Locate the cell with the specified text and output its (x, y) center coordinate. 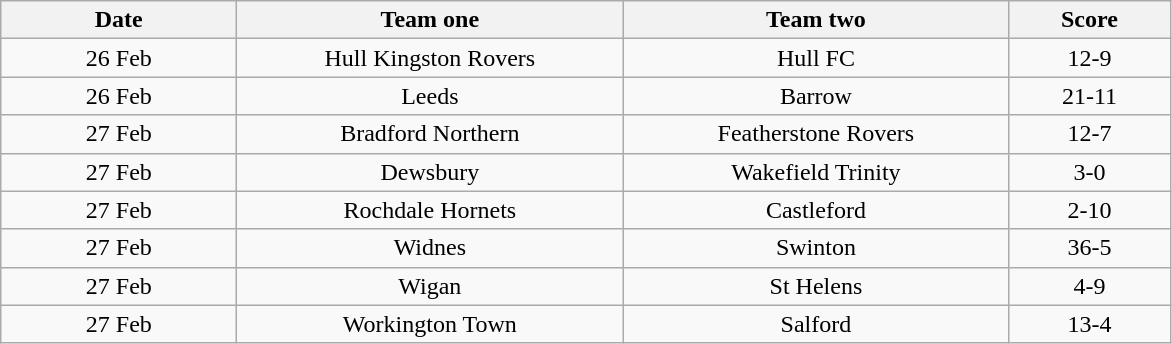
Score (1090, 20)
Date (119, 20)
Hull Kingston Rovers (430, 58)
Featherstone Rovers (816, 134)
Workington Town (430, 324)
Castleford (816, 210)
13-4 (1090, 324)
Swinton (816, 248)
Team two (816, 20)
Salford (816, 324)
3-0 (1090, 172)
12-7 (1090, 134)
Bradford Northern (430, 134)
Dewsbury (430, 172)
12-9 (1090, 58)
Barrow (816, 96)
Rochdale Hornets (430, 210)
St Helens (816, 286)
4-9 (1090, 286)
Team one (430, 20)
21-11 (1090, 96)
Wigan (430, 286)
36-5 (1090, 248)
Leeds (430, 96)
Wakefield Trinity (816, 172)
2-10 (1090, 210)
Widnes (430, 248)
Hull FC (816, 58)
